Detect which cell encompasses the target text, then output its [X, Y] center coordinate. 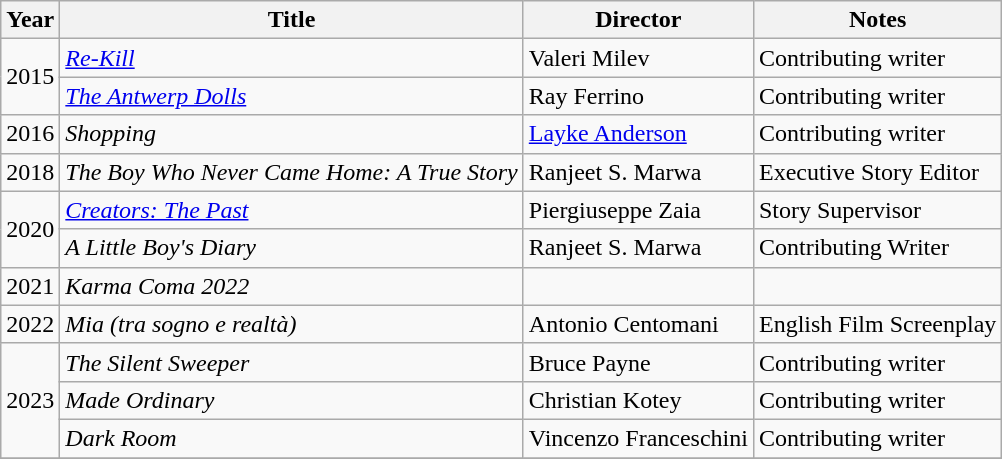
Christian Kotey [638, 400]
2016 [30, 134]
2020 [30, 229]
Karma Coma 2022 [292, 286]
Director [638, 20]
The Boy Who Never Came Home: A True Story [292, 172]
Title [292, 20]
Contributing Writer [877, 248]
Year [30, 20]
Mia (tra sogno e realtà) [292, 324]
English Film Screenplay [877, 324]
Dark Room [292, 438]
2023 [30, 400]
2018 [30, 172]
Valeri Milev [638, 58]
Shopping [292, 134]
Layke Anderson [638, 134]
Bruce Payne [638, 362]
2015 [30, 77]
Vincenzo Franceschini [638, 438]
Antonio Centomani [638, 324]
The Silent Sweeper [292, 362]
Re-Kill [292, 58]
Ray Ferrino [638, 96]
2021 [30, 286]
A Little Boy's Diary [292, 248]
Executive Story Editor [877, 172]
Notes [877, 20]
Made Ordinary [292, 400]
Creators: The Past [292, 210]
2022 [30, 324]
The Antwerp Dolls [292, 96]
Story Supervisor [877, 210]
Piergiuseppe Zaia [638, 210]
